Provide the [x, y] coordinate of the cell's center where the given text is located.  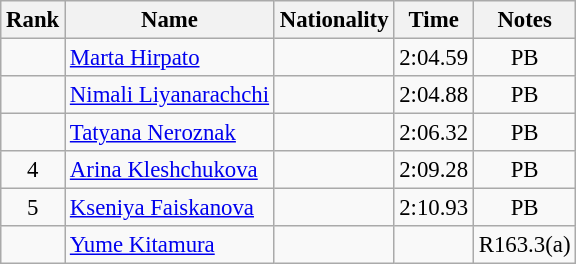
Rank [33, 20]
Tatyana Neroznak [170, 133]
Time [434, 20]
2:10.93 [434, 208]
Nationality [334, 20]
Arina Kleshchukova [170, 170]
Notes [524, 20]
R163.3(a) [524, 245]
Kseniya Faiskanova [170, 208]
2:09.28 [434, 170]
2:06.32 [434, 133]
5 [33, 208]
Name [170, 20]
2:04.59 [434, 58]
Yume Kitamura [170, 245]
2:04.88 [434, 95]
Nimali Liyanarachchi [170, 95]
Marta Hirpato [170, 58]
4 [33, 170]
